Capture the cell that displays the provided text and extract its [X, Y] central coordinate. 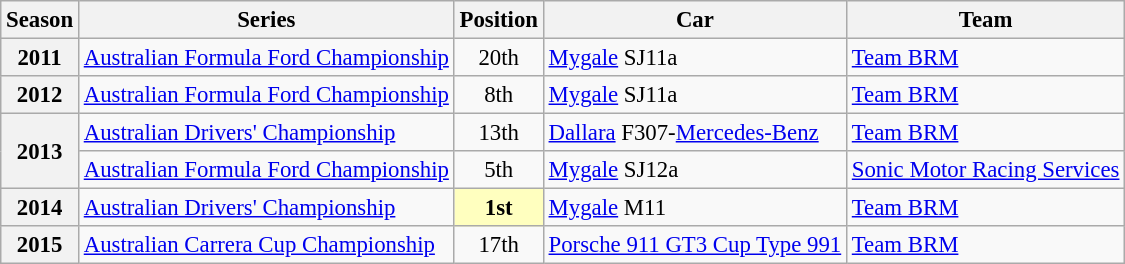
1st [498, 208]
2012 [40, 95]
5th [498, 170]
2011 [40, 58]
Porsche 911 GT3 Cup Type 991 [694, 245]
Series [266, 20]
Australian Carrera Cup Championship [266, 245]
Position [498, 20]
Mygale SJ12a [694, 170]
2014 [40, 208]
2015 [40, 245]
2013 [40, 152]
8th [498, 95]
Car [694, 20]
Sonic Motor Racing Services [985, 170]
17th [498, 245]
13th [498, 133]
Team [985, 20]
20th [498, 58]
Mygale M11 [694, 208]
Dallara F307-Mercedes-Benz [694, 133]
Season [40, 20]
